Scan for the cell matching the given text and deliver its [X, Y] coordinate at center. 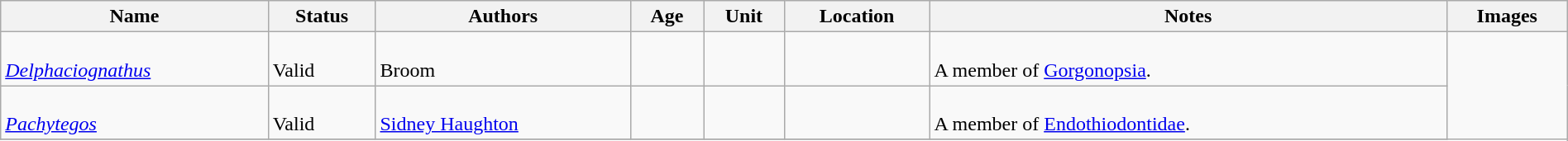
Age [667, 16]
Notes [1188, 16]
Broom [503, 59]
Images [1507, 16]
Sidney Haughton [503, 112]
Authors [503, 16]
Pachytegos [134, 112]
Delphaciognathus [134, 59]
A member of Gorgonopsia. [1188, 59]
A member of Endothiodontidae. [1188, 112]
Status [322, 16]
Name [134, 16]
Location [857, 16]
Unit [744, 16]
